Find where the given text appears and provide that cell's center as [X, Y] coordinate. 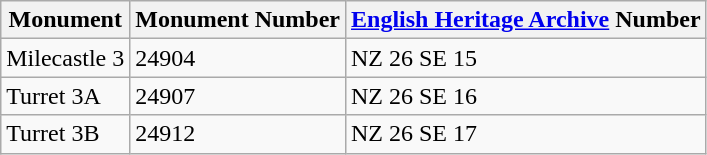
NZ 26 SE 16 [526, 96]
24912 [238, 134]
English Heritage Archive Number [526, 20]
24904 [238, 58]
Monument [66, 20]
Turret 3A [66, 96]
NZ 26 SE 15 [526, 58]
Turret 3B [66, 134]
NZ 26 SE 17 [526, 134]
24907 [238, 96]
Milecastle 3 [66, 58]
Monument Number [238, 20]
